Identify which cell holds the provided text, then report its (X, Y) central coordinate. 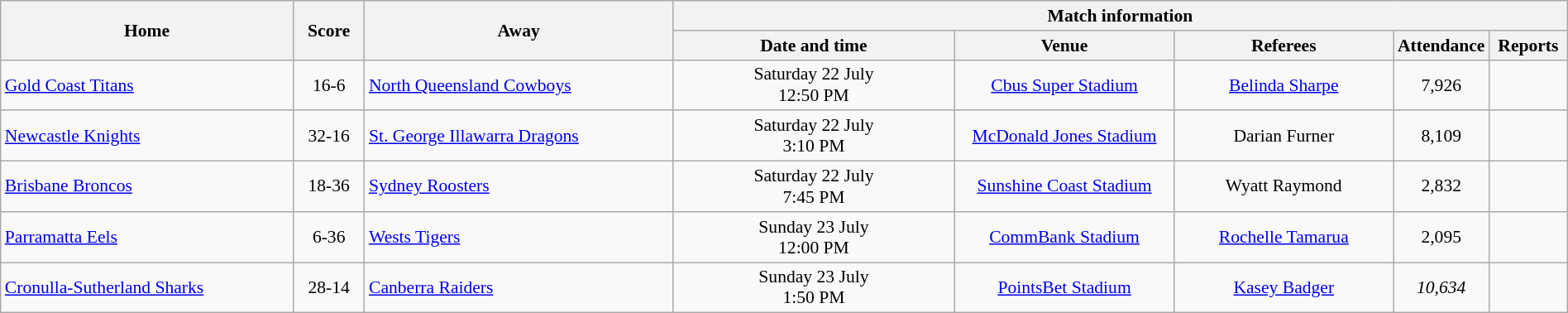
Date and time (814, 46)
Darian Furner (1284, 136)
Newcastle Knights (147, 136)
Saturday 22 July12:50 PM (814, 84)
Canberra Raiders (519, 288)
8,109 (1441, 136)
Score (329, 30)
Sydney Roosters (519, 187)
PointsBet Stadium (1064, 288)
Away (519, 30)
St. George Illawarra Dragons (519, 136)
Cronulla-Sutherland Sharks (147, 288)
Belinda Sharpe (1284, 84)
2,095 (1441, 237)
Attendance (1441, 46)
Wyatt Raymond (1284, 187)
7,926 (1441, 84)
2,832 (1441, 187)
Home (147, 30)
McDonald Jones Stadium (1064, 136)
Match information (1120, 16)
18-36 (329, 187)
Referees (1284, 46)
Sunday 23 July12:00 PM (814, 237)
Saturday 22 July7:45 PM (814, 187)
Wests Tigers (519, 237)
Saturday 22 July3:10 PM (814, 136)
North Queensland Cowboys (519, 84)
Sunday 23 July1:50 PM (814, 288)
Brisbane Broncos (147, 187)
Rochelle Tamarua (1284, 237)
CommBank Stadium (1064, 237)
Sunshine Coast Stadium (1064, 187)
Kasey Badger (1284, 288)
Parramatta Eels (147, 237)
6-36 (329, 237)
16-6 (329, 84)
32-16 (329, 136)
Reports (1528, 46)
28-14 (329, 288)
10,634 (1441, 288)
Venue (1064, 46)
Gold Coast Titans (147, 84)
Cbus Super Stadium (1064, 84)
